Output the [X, Y] coordinate of the center of the cell containing the given text.  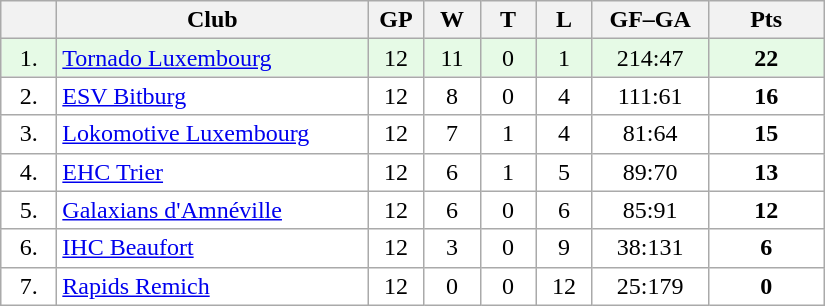
81:64 [650, 134]
Pts [766, 20]
EHC Trier [212, 172]
3. [29, 134]
W [452, 20]
6. [29, 248]
Lokomotive Luxembourg [212, 134]
111:61 [650, 96]
5 [564, 172]
1. [29, 58]
214:47 [650, 58]
T [508, 20]
15 [766, 134]
9 [564, 248]
7. [29, 286]
22 [766, 58]
11 [452, 58]
16 [766, 96]
89:70 [650, 172]
Galaxians d'Amnéville [212, 210]
Tornado Luxembourg [212, 58]
4. [29, 172]
85:91 [650, 210]
L [564, 20]
5. [29, 210]
3 [452, 248]
8 [452, 96]
GF–GA [650, 20]
GP [396, 20]
13 [766, 172]
25:179 [650, 286]
7 [452, 134]
Club [212, 20]
ESV Bitburg [212, 96]
38:131 [650, 248]
2. [29, 96]
IHC Beaufort [212, 248]
Rapids Remich [212, 286]
